Scan for the cell matching the given text and deliver its (x, y) coordinate at center. 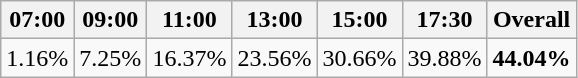
44.04% (532, 58)
39.88% (444, 58)
17:30 (444, 20)
Overall (532, 20)
30.66% (360, 58)
16.37% (190, 58)
23.56% (274, 58)
11:00 (190, 20)
09:00 (110, 20)
13:00 (274, 20)
1.16% (38, 58)
07:00 (38, 20)
15:00 (360, 20)
7.25% (110, 58)
